Return the (x, y) coordinate for the center point of the cell that contains the specified text.  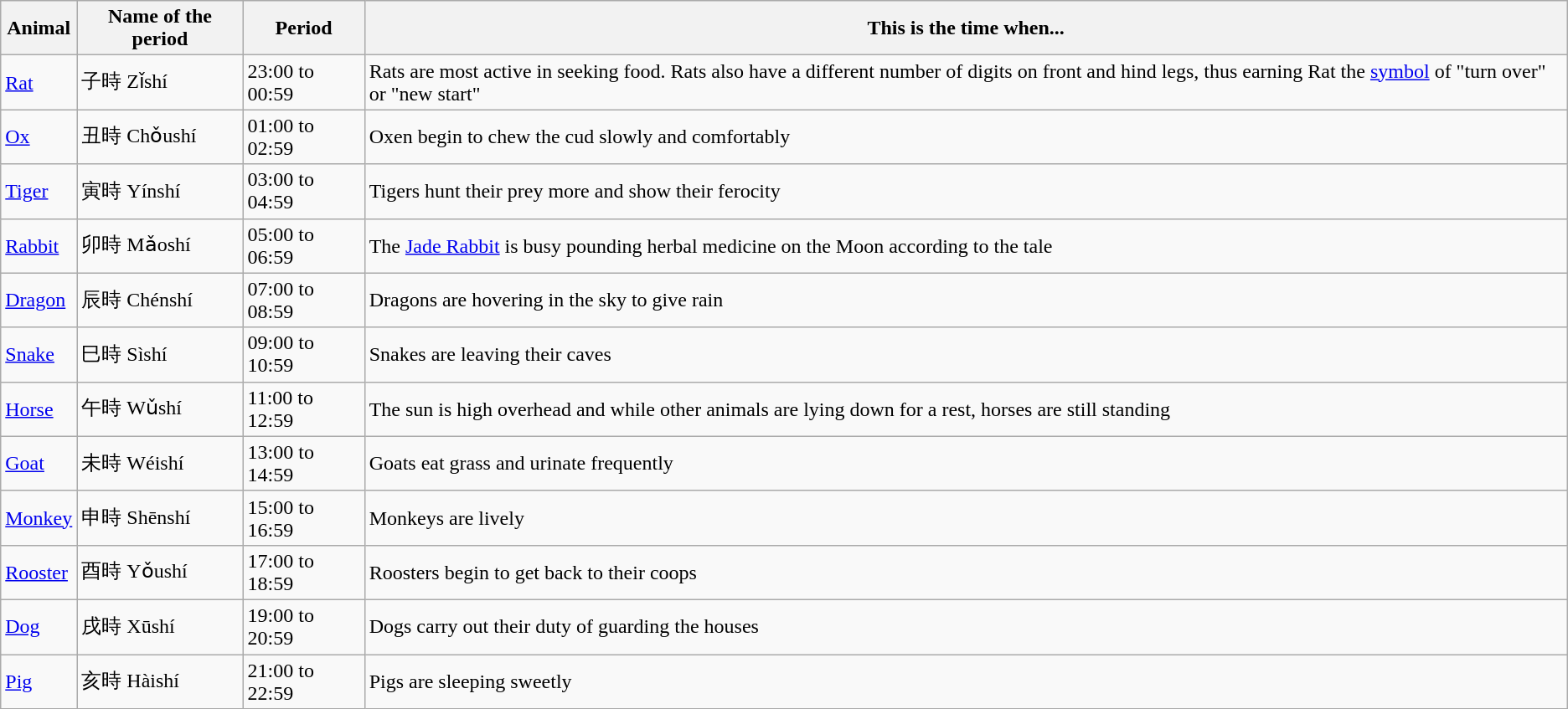
03:00 to 04:59 (303, 191)
This is the time when... (966, 28)
Rat (39, 82)
Horse (39, 408)
Tiger (39, 191)
15:00 to 16:59 (303, 517)
Period (303, 28)
Snake (39, 355)
The Jade Rabbit is busy pounding herbal medicine on the Moon according to the tale (966, 246)
丑時 Chǒushí (160, 137)
17:00 to 18:59 (303, 573)
05:00 to 06:59 (303, 246)
Dog (39, 626)
Ox (39, 137)
卯時 Mǎoshí (160, 246)
Monkey (39, 517)
19:00 to 20:59 (303, 626)
23:00 to 00:59 (303, 82)
酉時 Yǒushí (160, 573)
09:00 to 10:59 (303, 355)
Dogs carry out their duty of guarding the houses (966, 626)
戌時 Xūshí (160, 626)
子時 Zǐshí (160, 82)
Dragons are hovering in the sky to give rain (966, 300)
寅時 Yínshí (160, 191)
亥時 Hàishí (160, 681)
07:00 to 08:59 (303, 300)
11:00 to 12:59 (303, 408)
Snakes are leaving their caves (966, 355)
Oxen begin to chew the cud slowly and comfortably (966, 137)
The sun is high overhead and while other animals are lying down for a rest, horses are still standing (966, 408)
巳時 Sìshí (160, 355)
申時 Shēnshí (160, 517)
Rabbit (39, 246)
Goat (39, 464)
Pigs are sleeping sweetly (966, 681)
Rooster (39, 573)
午時 Wǔshí (160, 408)
13:00 to 14:59 (303, 464)
Tigers hunt their prey more and show their ferocity (966, 191)
Animal (39, 28)
Name of the period (160, 28)
Monkeys are lively (966, 517)
Goats eat grass and urinate frequently (966, 464)
Pig (39, 681)
01:00 to 02:59 (303, 137)
Roosters begin to get back to their coops (966, 573)
21:00 to 22:59 (303, 681)
辰時 Chénshí (160, 300)
未時 Wéishí (160, 464)
Dragon (39, 300)
